Identify which cell holds the provided text, then report its [x, y] central coordinate. 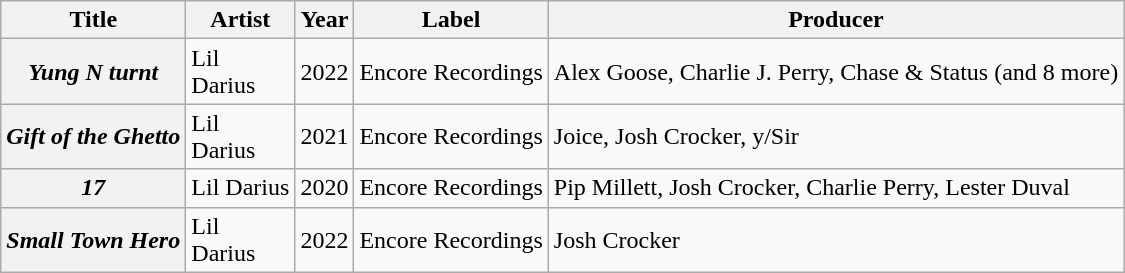
17 [94, 188]
Yung N turnt [94, 72]
Label [451, 20]
Small Town Hero [94, 240]
Josh Crocker [836, 240]
Lil Darius [240, 188]
2021 [324, 136]
Alex Goose, Charlie J. Perry, Chase & Status (and 8 more) [836, 72]
2020 [324, 188]
Producer [836, 20]
Pip Millett, Josh Crocker, Charlie Perry, Lester Duval [836, 188]
Title [94, 20]
Joice, Josh Crocker, y/Sir [836, 136]
Year [324, 20]
Artist [240, 20]
Gift of the Ghetto [94, 136]
